Locate the cell with the specified text and output its (x, y) center coordinate. 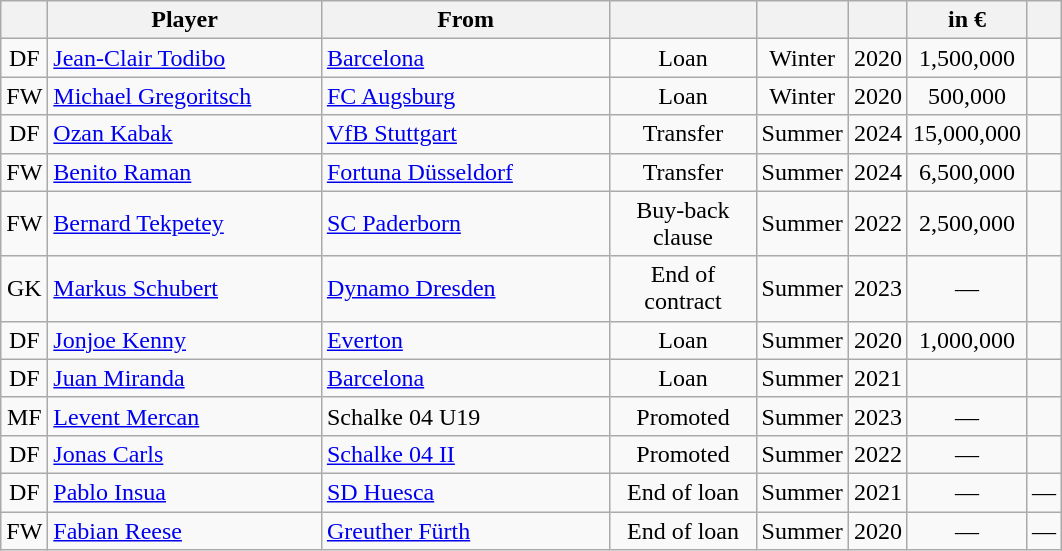
End of contract (683, 288)
2,500,000 (966, 224)
Greuther Fürth (466, 531)
in € (966, 20)
Ozan Kabak (185, 134)
Everton (466, 340)
Player (185, 20)
Schalke 04 II (466, 454)
Dynamo Dresden (466, 288)
Jonas Carls (185, 454)
Benito Raman (185, 172)
Markus Schubert (185, 288)
Michael Gregoritsch (185, 96)
Bernard Tekpetey (185, 224)
Fabian Reese (185, 531)
SD Huesca (466, 492)
Fortuna Düsseldorf (466, 172)
1,500,000 (966, 58)
From (466, 20)
GK (24, 288)
Buy-back clause (683, 224)
Levent Mercan (185, 416)
Jonjoe Kenny (185, 340)
500,000 (966, 96)
15,000,000 (966, 134)
6,500,000 (966, 172)
Pablo Insua (185, 492)
MF (24, 416)
FC Augsburg (466, 96)
SC Paderborn (466, 224)
Jean-Clair Todibo (185, 58)
VfB Stuttgart (466, 134)
Juan Miranda (185, 378)
1,000,000 (966, 340)
Schalke 04 U19 (466, 416)
